Find where the given text appears and provide that cell's center as [x, y] coordinate. 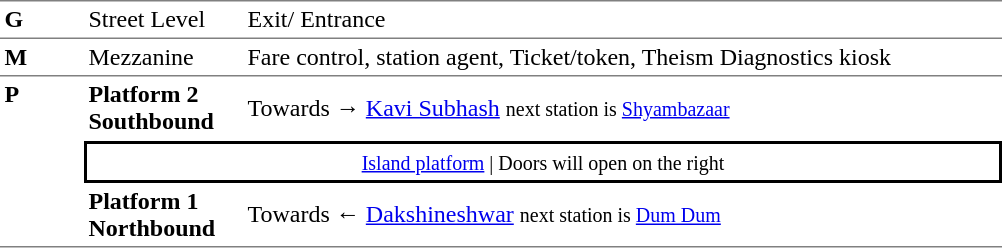
G [42, 20]
Platform 1Northbound [164, 215]
Exit/ Entrance [622, 20]
Platform 2Southbound [164, 108]
P [42, 162]
M [42, 58]
Street Level [164, 20]
Island platform | Doors will open on the right [543, 162]
Fare control, station agent, Ticket/token, Theism Diagnostics kiosk [622, 58]
Towards ← Dakshineshwar next station is Dum Dum [622, 215]
Mezzanine [164, 58]
Towards → Kavi Subhash next station is Shyambazaar [622, 108]
